From the cell containing the given text, extract its center point as [x, y] coordinate. 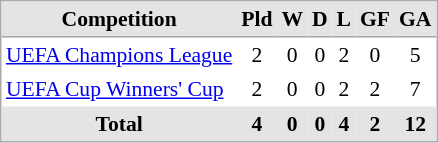
7 [414, 89]
Total [120, 123]
W [292, 20]
12 [414, 123]
UEFA Champions League [120, 55]
GF [376, 20]
D [320, 20]
Competition [120, 20]
Pld [257, 20]
L [344, 20]
5 [414, 55]
GA [414, 20]
UEFA Cup Winners' Cup [120, 89]
